Find where the given text appears and provide that cell's center as (x, y) coordinate. 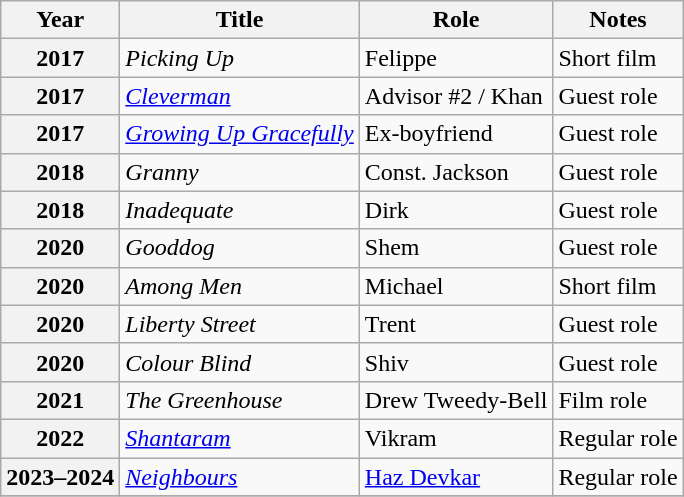
Shiv (456, 362)
2023–2024 (60, 477)
Shantaram (240, 438)
Cleverman (240, 96)
Trent (456, 324)
Inadequate (240, 210)
Neighbours (240, 477)
2021 (60, 400)
Year (60, 20)
Among Men (240, 286)
Michael (456, 286)
Advisor #2 / Khan (456, 96)
Colour Blind (240, 362)
Vikram (456, 438)
Growing Up Gracefully (240, 134)
Film role (618, 400)
Role (456, 20)
Dirk (456, 210)
Ex-boyfriend (456, 134)
2022 (60, 438)
Const. Jackson (456, 172)
The Greenhouse (240, 400)
Liberty Street (240, 324)
Title (240, 20)
Notes (618, 20)
Granny (240, 172)
Haz Devkar (456, 477)
Gooddog (240, 248)
Drew Tweedy-Bell (456, 400)
Shem (456, 248)
Picking Up (240, 58)
Felippe (456, 58)
